Locate the cell with the specified text and output its (x, y) center coordinate. 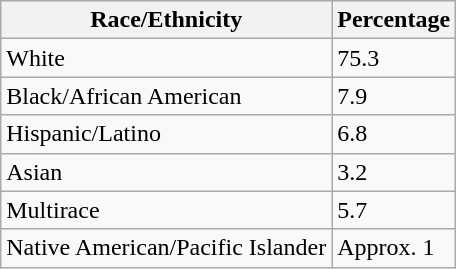
7.9 (394, 96)
Native American/Pacific Islander (166, 248)
6.8 (394, 134)
3.2 (394, 172)
Percentage (394, 20)
Multirace (166, 210)
5.7 (394, 210)
75.3 (394, 58)
White (166, 58)
Hispanic/Latino (166, 134)
Approx. 1 (394, 248)
Race/Ethnicity (166, 20)
Asian (166, 172)
Black/African American (166, 96)
